Extract the (X, Y) coordinate from the center of the cell holding the provided text.  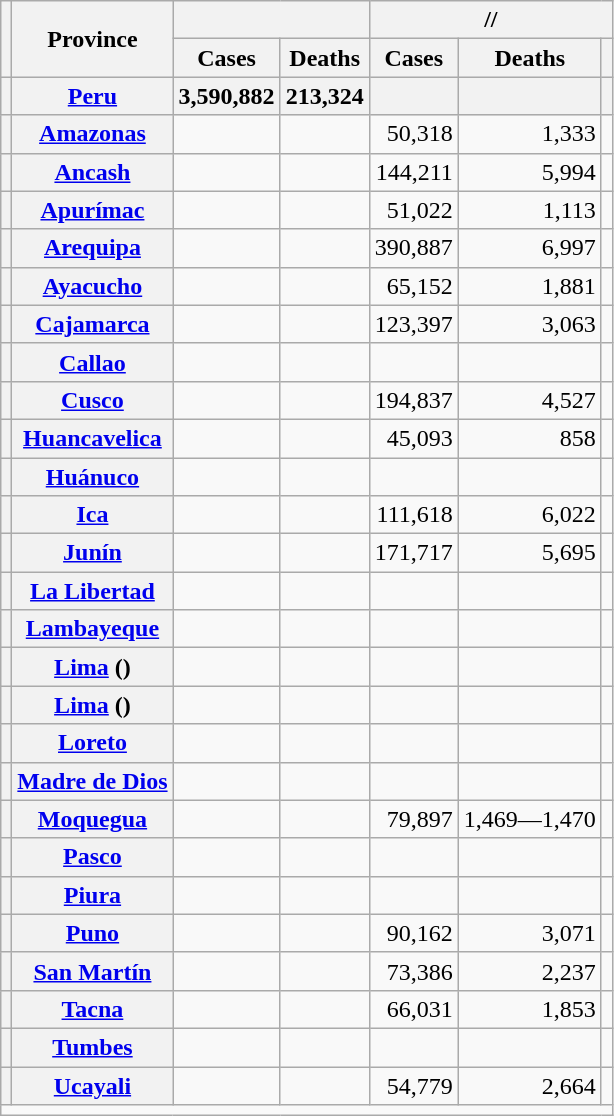
Tumbes (92, 1047)
La Libertad (92, 591)
6,022 (530, 515)
1,469—1,470 (530, 819)
2,237 (530, 971)
Pasco (92, 857)
San Martín (92, 971)
390,887 (414, 248)
5,994 (530, 172)
51,022 (414, 210)
66,031 (414, 1009)
194,837 (414, 400)
Cusco (92, 400)
Lambayeque (92, 629)
5,695 (530, 553)
90,162 (414, 933)
1,881 (530, 286)
Huancavelica (92, 438)
Junín (92, 553)
4,527 (530, 400)
Piura (92, 895)
Ica (92, 515)
79,897 (414, 819)
Ayacucho (92, 286)
6,997 (530, 248)
171,717 (414, 553)
Apurímac (92, 210)
144,211 (414, 172)
Madre de Dios (92, 781)
Province (92, 39)
73,386 (414, 971)
65,152 (414, 286)
3,590,882 (226, 96)
213,324 (324, 96)
Moquegua (92, 819)
45,093 (414, 438)
Peru (92, 96)
1,113 (530, 210)
Huánuco (92, 477)
1,853 (530, 1009)
Cajamarca (92, 324)
Arequipa (92, 248)
111,618 (414, 515)
Ucayali (92, 1085)
Loreto (92, 743)
Amazonas (92, 134)
3,071 (530, 933)
54,779 (414, 1085)
2,664 (530, 1085)
// (490, 20)
Tacna (92, 1009)
Puno (92, 933)
123,397 (414, 324)
50,318 (414, 134)
Ancash (92, 172)
Callao (92, 362)
858 (530, 438)
1,333 (530, 134)
3,063 (530, 324)
